Extract the [x, y] coordinate from the center of the cell holding the provided text.  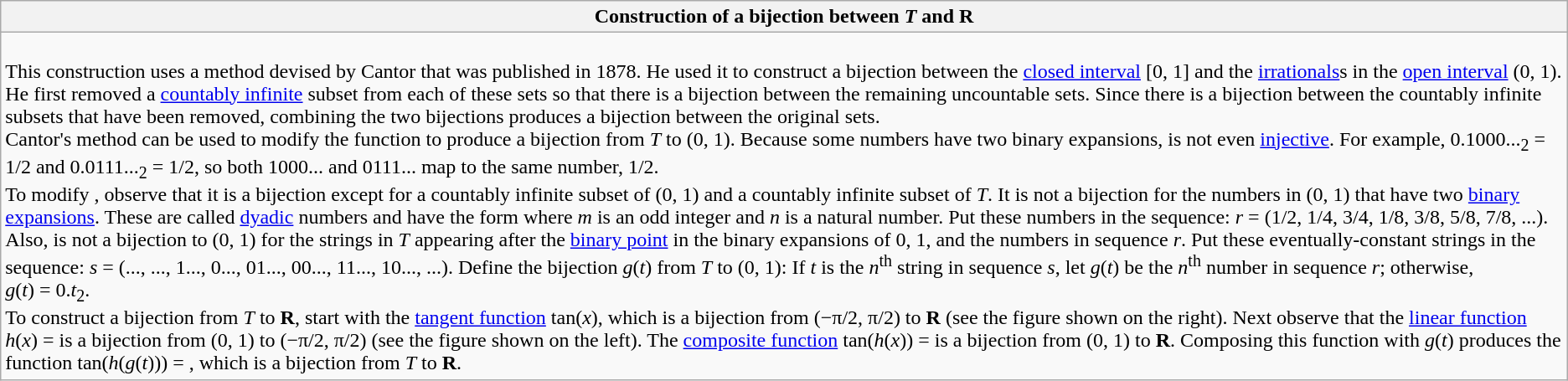
Construction of a bijection between T and R [784, 17]
